Return the [x, y] coordinate for the center point of the cell that contains the specified text.  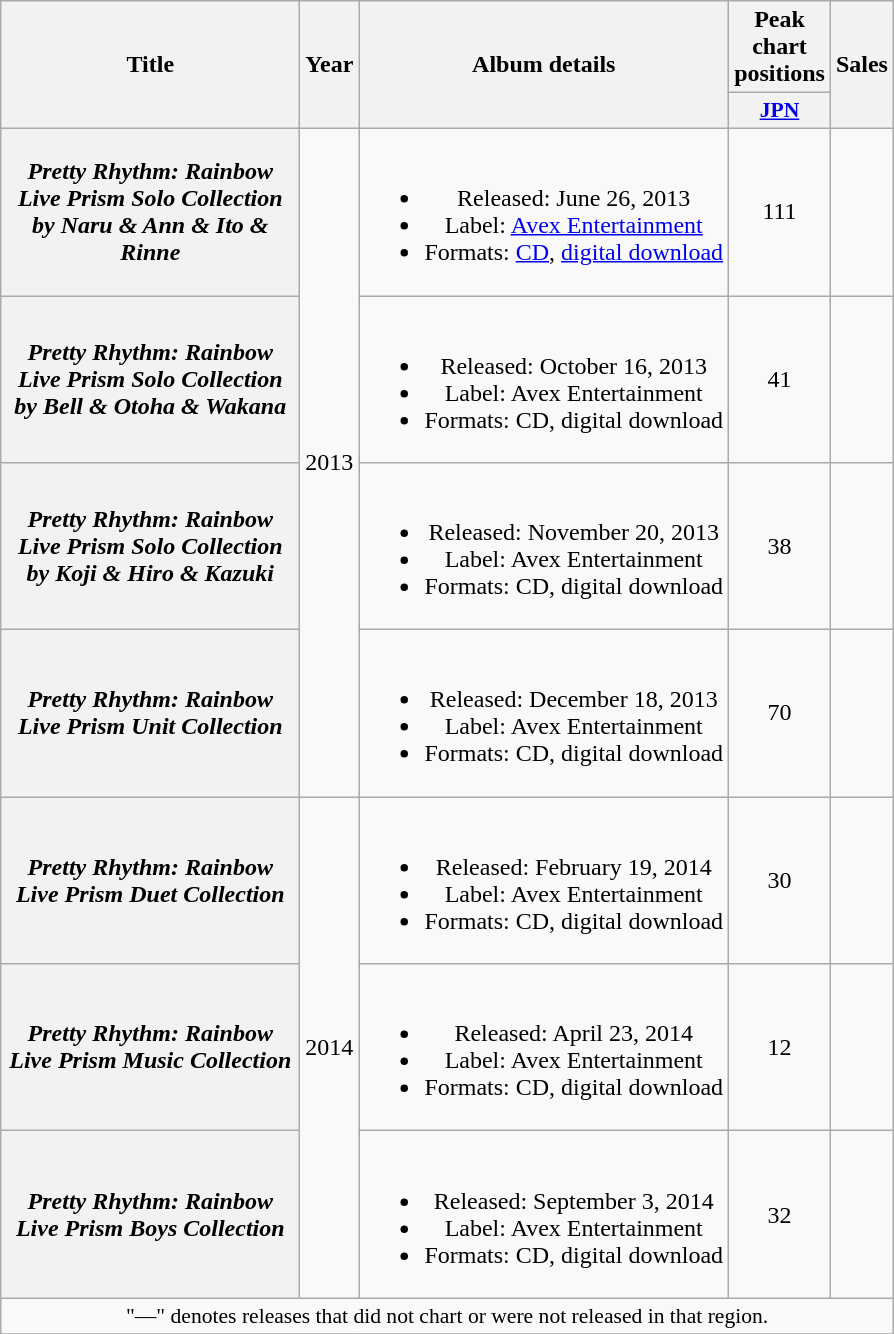
Released: February 19, 2014Label: Avex EntertainmentFormats: CD, digital download [544, 880]
"—" denotes releases that did not chart or were not released in that region. [448, 1316]
Released: September 3, 2014Label: Avex EntertainmentFormats: CD, digital download [544, 1214]
41 [780, 380]
Pretty Rhythm: Rainbow Live Prism Solo Collection by Bell & Otoha & Wakana [150, 380]
30 [780, 880]
Title [150, 65]
Sales [862, 65]
Pretty Rhythm: Rainbow Live Prism Unit Collection [150, 714]
Released: April 23, 2014Label: Avex EntertainmentFormats: CD, digital download [544, 1048]
2014 [330, 1048]
Pretty Rhythm: Rainbow Live Prism Solo Collection by Koji & Hiro & Kazuki [150, 546]
JPN [780, 111]
Released: June 26, 2013Label: Avex EntertainmentFormats: CD, digital download [544, 212]
Pretty Rhythm: Rainbow Live Prism Music Collection [150, 1048]
Released: October 16, 2013Label: Avex EntertainmentFormats: CD, digital download [544, 380]
70 [780, 714]
111 [780, 212]
38 [780, 546]
Year [330, 65]
32 [780, 1214]
Released: November 20, 2013Label: Avex EntertainmentFormats: CD, digital download [544, 546]
Peak chart positions [780, 47]
Pretty Rhythm: Rainbow Live Prism Solo Collection by Naru & Ann & Ito & Rinne [150, 212]
Pretty Rhythm: Rainbow Live Prism Boys Collection [150, 1214]
12 [780, 1048]
Album details [544, 65]
2013 [330, 462]
Pretty Rhythm: Rainbow Live Prism Duet Collection [150, 880]
Released: December 18, 2013Label: Avex EntertainmentFormats: CD, digital download [544, 714]
